Determine the (x, y) coordinate at the center of the cell enclosing the given text.  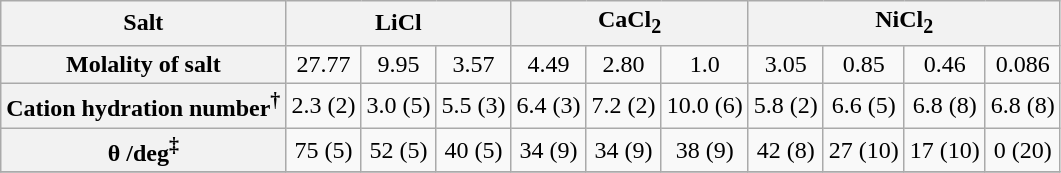
27 (10) (864, 150)
38 (9) (704, 150)
52 (5) (398, 150)
42 (8) (786, 150)
0.086 (1022, 64)
4.49 (548, 64)
9.95 (398, 64)
17 (10) (944, 150)
5.5 (3) (474, 106)
10.0 (6) (704, 106)
5.8 (2) (786, 106)
2.3 (2) (324, 106)
40 (5) (474, 150)
NiCl2 (904, 23)
7.2 (2) (624, 106)
2.80 (624, 64)
3.57 (474, 64)
θ /deg‡ (144, 150)
0.46 (944, 64)
6.4 (3) (548, 106)
Cation hydration number† (144, 106)
75 (5) (324, 150)
Molality of salt (144, 64)
Salt (144, 23)
1.0 (704, 64)
0 (20) (1022, 150)
3.05 (786, 64)
LiCl (398, 23)
0.85 (864, 64)
3.0 (5) (398, 106)
6.6 (5) (864, 106)
CaCl2 (630, 23)
27.77 (324, 64)
